Return the (x, y) coordinate for the center point of the cell that contains the specified text.  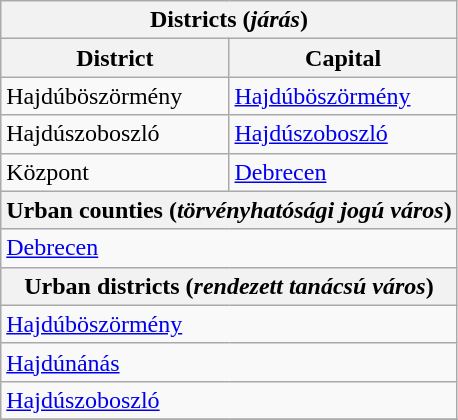
Capital (343, 58)
Districts (járás) (229, 20)
Urban counties (törvényhatósági jogú város) (229, 210)
Urban districts (rendezett tanácsú város) (229, 286)
District (115, 58)
Központ (115, 172)
Hajdúnánás (229, 362)
